Extract the [x, y] coordinate from the center of the cell holding the provided text.  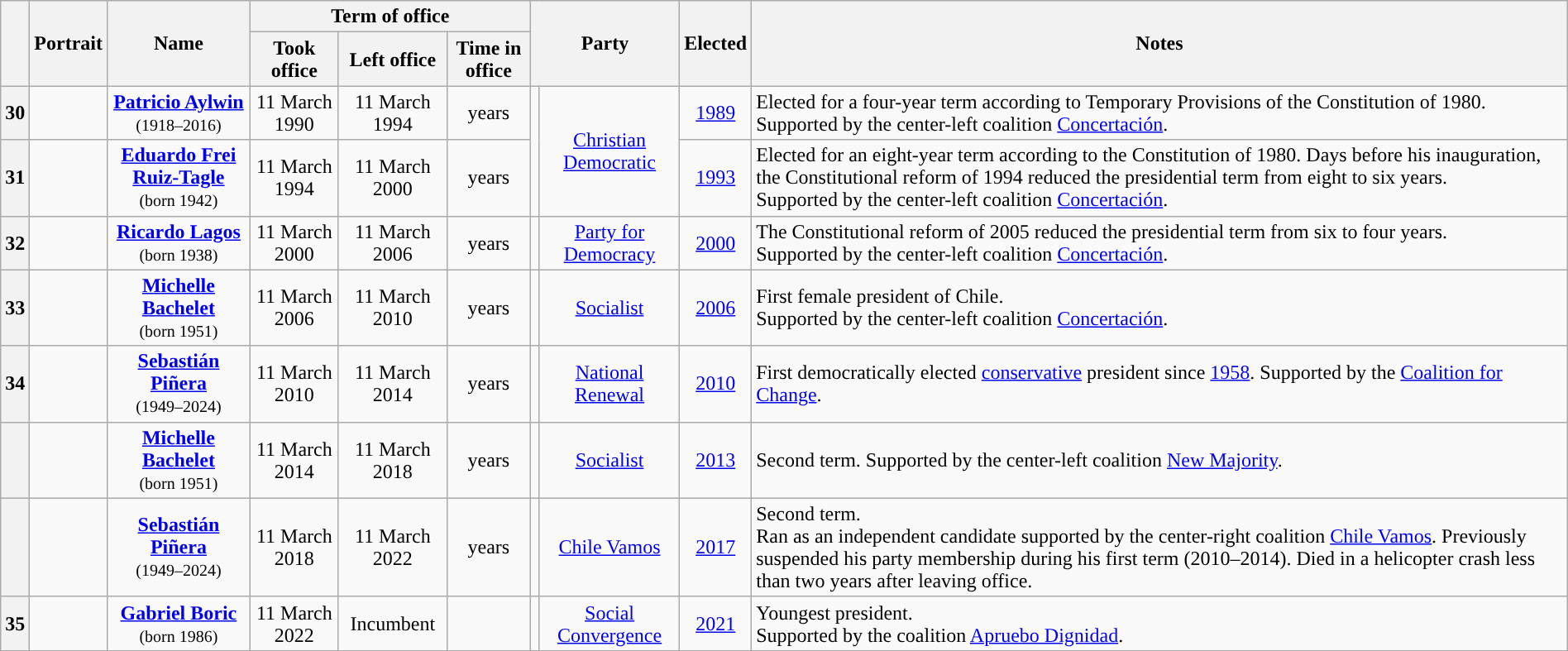
Elected [716, 43]
Social Convergence [609, 624]
Portrait [69, 43]
33 [15, 308]
Youngest president.Supported by the coalition Apruebo Dignidad. [1159, 624]
Gabriel Boric(born 1986) [179, 624]
34 [15, 384]
32 [15, 243]
31 [15, 178]
2017 [716, 548]
Chile Vamos [609, 548]
2006 [716, 308]
Second term. Supported by the center-left coalition New Majority. [1159, 460]
The Constitutional reform of 2005 reduced the presidential term from six to four years. Supported by the center-left coalition Concertación. [1159, 243]
Party for Democracy [609, 243]
Ricardo Lagos(born 1938) [179, 243]
Party [605, 43]
Time in office [488, 60]
Elected for a four-year term according to Temporary Provisions of the Constitution of 1980. Supported by the center-left coalition Concertación. [1159, 112]
2021 [716, 624]
Took office [294, 60]
Incumbent [392, 624]
1989 [716, 112]
Term of office [390, 17]
Left office [392, 60]
Name [179, 43]
11 March 1990 [294, 112]
First democratically elected conservative president since 1958. Supported by the Coalition for Change. [1159, 384]
First female president of Chile. Supported by the center-left coalition Concertación. [1159, 308]
Notes [1159, 43]
National Renewal [609, 384]
2000 [716, 243]
2013 [716, 460]
30 [15, 112]
2010 [716, 384]
Eduardo Frei Ruiz-Tagle(born 1942) [179, 178]
35 [15, 624]
Patricio Aylwin(1918–2016) [179, 112]
Christian Democratic [609, 151]
1993 [716, 178]
